Extract the (x, y) coordinate from the center of the cell holding the provided text.  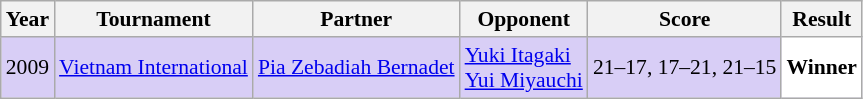
Tournament (154, 19)
2009 (28, 68)
Opponent (524, 19)
Pia Zebadiah Bernadet (356, 68)
Result (822, 19)
Winner (822, 68)
Yuki Itagaki Yui Miyauchi (524, 68)
Year (28, 19)
Score (685, 19)
Partner (356, 19)
21–17, 17–21, 21–15 (685, 68)
Vietnam International (154, 68)
